Return the (x, y) coordinate for the center point of the cell that contains the specified text.  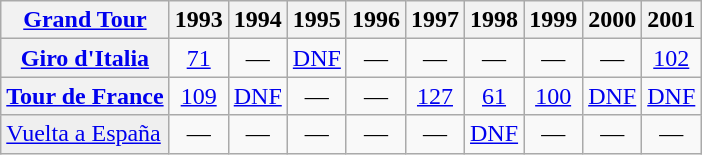
100 (554, 96)
1999 (554, 20)
1994 (258, 20)
109 (198, 96)
1997 (434, 20)
Grand Tour (85, 20)
61 (494, 96)
Vuelta a España (85, 134)
2001 (672, 20)
102 (672, 58)
1996 (376, 20)
2000 (612, 20)
Tour de France (85, 96)
71 (198, 58)
127 (434, 96)
1998 (494, 20)
1993 (198, 20)
1995 (316, 20)
Giro d'Italia (85, 58)
